Locate the cell with the specified text and output its [x, y] center coordinate. 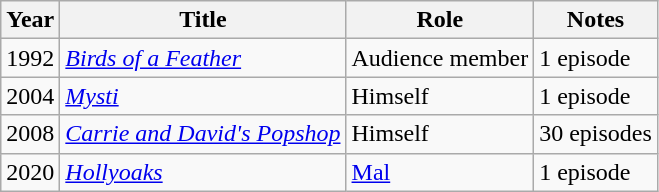
2004 [30, 96]
Year [30, 20]
Audience member [440, 58]
2020 [30, 172]
Notes [596, 20]
30 episodes [596, 134]
1992 [30, 58]
2008 [30, 134]
Mysti [203, 96]
Birds of a Feather [203, 58]
Carrie and David's Popshop [203, 134]
Title [203, 20]
Hollyoaks [203, 172]
Mal [440, 172]
Role [440, 20]
